Detect which cell encompasses the target text, then output its [x, y] center coordinate. 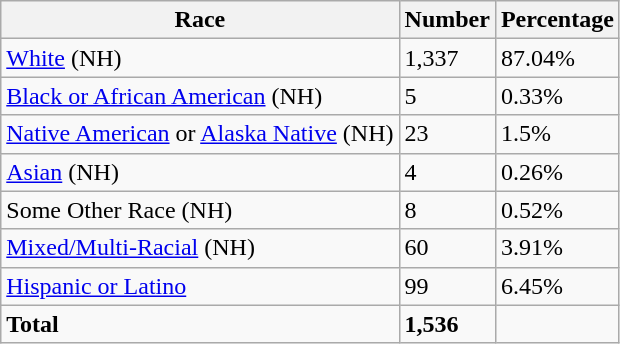
3.91% [557, 248]
8 [447, 210]
Mixed/Multi-Racial (NH) [200, 248]
0.26% [557, 172]
Number [447, 20]
Total [200, 324]
White (NH) [200, 58]
60 [447, 248]
0.33% [557, 96]
99 [447, 286]
Some Other Race (NH) [200, 210]
Black or African American (NH) [200, 96]
4 [447, 172]
6.45% [557, 286]
1,536 [447, 324]
Asian (NH) [200, 172]
23 [447, 134]
Hispanic or Latino [200, 286]
Native American or Alaska Native (NH) [200, 134]
Race [200, 20]
Percentage [557, 20]
1,337 [447, 58]
5 [447, 96]
87.04% [557, 58]
0.52% [557, 210]
1.5% [557, 134]
